Locate the cell with the specified text and output its [x, y] center coordinate. 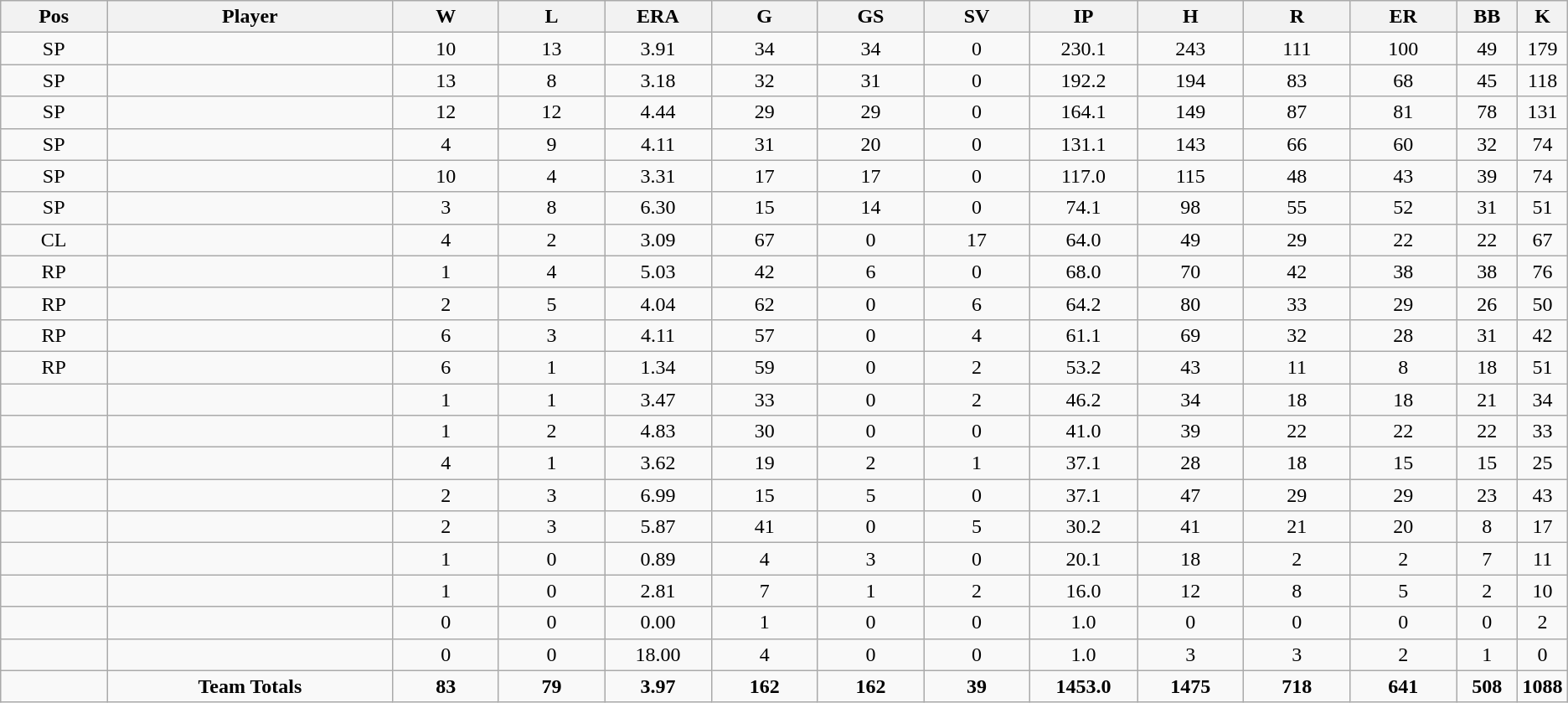
81 [1404, 112]
30.2 [1083, 527]
1.34 [658, 367]
23 [1488, 495]
30 [764, 432]
192.2 [1083, 80]
79 [551, 686]
45 [1488, 80]
64.2 [1083, 303]
3.18 [658, 80]
100 [1404, 49]
20.1 [1083, 559]
6.30 [658, 208]
68 [1404, 80]
64.0 [1083, 240]
0.00 [658, 623]
74.1 [1083, 208]
66 [1297, 144]
16.0 [1083, 591]
BB [1488, 17]
131.1 [1083, 144]
Player [250, 17]
IP [1083, 17]
69 [1191, 335]
26 [1488, 303]
718 [1297, 686]
4.44 [658, 112]
508 [1488, 686]
6.99 [658, 495]
3.31 [658, 176]
GS [871, 17]
41.0 [1083, 432]
3.62 [658, 463]
G [764, 17]
149 [1191, 112]
Pos [54, 17]
1088 [1543, 686]
230.1 [1083, 49]
19 [764, 463]
R [1297, 17]
W [446, 17]
70 [1191, 271]
194 [1191, 80]
117.0 [1083, 176]
5.87 [658, 527]
Team Totals [250, 686]
3.47 [658, 400]
55 [1297, 208]
14 [871, 208]
1453.0 [1083, 686]
25 [1543, 463]
L [551, 17]
18.00 [658, 654]
0.89 [658, 559]
3.09 [658, 240]
179 [1543, 49]
47 [1191, 495]
3.97 [658, 686]
78 [1488, 112]
143 [1191, 144]
60 [1404, 144]
59 [764, 367]
4.83 [658, 432]
115 [1191, 176]
52 [1404, 208]
164.1 [1083, 112]
62 [764, 303]
87 [1297, 112]
98 [1191, 208]
CL [54, 240]
SV [977, 17]
48 [1297, 176]
80 [1191, 303]
ER [1404, 17]
5.03 [658, 271]
3.91 [658, 49]
9 [551, 144]
243 [1191, 49]
H [1191, 17]
57 [764, 335]
K [1543, 17]
131 [1543, 112]
111 [1297, 49]
50 [1543, 303]
641 [1404, 686]
118 [1543, 80]
76 [1543, 271]
46.2 [1083, 400]
2.81 [658, 591]
ERA [658, 17]
4.04 [658, 303]
1475 [1191, 686]
53.2 [1083, 367]
61.1 [1083, 335]
68.0 [1083, 271]
